Detect which cell encompasses the target text, then output its [x, y] center coordinate. 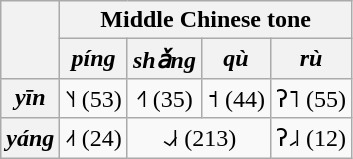
yáng [30, 138]
˧˥ (35) [164, 98]
rù [312, 59]
qù [236, 59]
shǎng [164, 59]
ʔ˥ (55) [312, 98]
˥˧ (53) [94, 98]
˨˩˧ (213) [198, 138]
Middle Chinese tone [206, 20]
˦ (44) [236, 98]
píng [94, 59]
˨˦ (24) [94, 138]
ʔ˩˨ (12) [312, 138]
yīn [30, 98]
